Provide the (X, Y) coordinate of the cell's center where the given text is located.  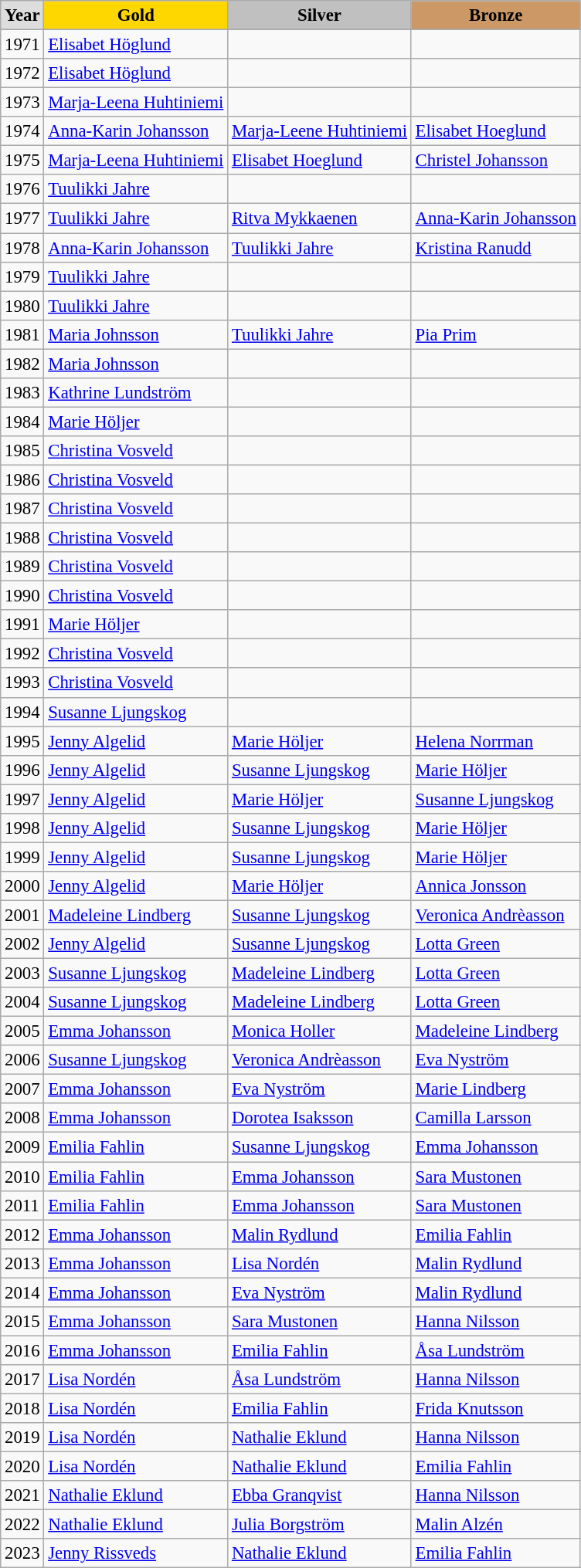
2002 (22, 944)
Frida Knutsson (496, 1408)
1997 (22, 799)
2001 (22, 915)
1985 (22, 451)
1987 (22, 509)
2022 (22, 1525)
2013 (22, 1263)
Malin Alzén (496, 1525)
2012 (22, 1234)
Gold (136, 15)
Helena Norrman (496, 741)
Jenny Rissveds (136, 1553)
2016 (22, 1350)
1993 (22, 683)
1982 (22, 364)
Marja-Leene Huhtiniemi (320, 131)
1991 (22, 625)
1980 (22, 306)
Silver (320, 15)
1999 (22, 857)
Marie Lindberg (496, 1089)
1989 (22, 567)
2021 (22, 1495)
1979 (22, 276)
2005 (22, 1031)
1988 (22, 538)
2003 (22, 974)
1974 (22, 131)
1990 (22, 596)
1995 (22, 741)
1975 (22, 161)
2019 (22, 1438)
2004 (22, 1002)
Bronze (496, 15)
2014 (22, 1292)
2000 (22, 886)
1986 (22, 479)
1977 (22, 218)
2020 (22, 1467)
1972 (22, 73)
2009 (22, 1147)
Pia Prim (496, 334)
Dorotea Isaksson (320, 1119)
Kathrine Lundström (136, 393)
1978 (22, 248)
1981 (22, 334)
2007 (22, 1089)
Christel Johansson (496, 161)
Camilla Larsson (496, 1119)
2010 (22, 1177)
1971 (22, 45)
Kristina Ranudd (496, 248)
1994 (22, 712)
1976 (22, 189)
1983 (22, 393)
1998 (22, 828)
2006 (22, 1060)
1973 (22, 103)
2015 (22, 1322)
Ritva Mykkaenen (320, 218)
Annica Jonsson (496, 886)
2011 (22, 1205)
2018 (22, 1408)
Julia Borgström (320, 1525)
2008 (22, 1119)
Ebba Granqvist (320, 1495)
Year (22, 15)
2017 (22, 1380)
1996 (22, 770)
2023 (22, 1553)
Monica Holler (320, 1031)
1984 (22, 422)
1992 (22, 654)
